From the cell containing the given text, extract its center point as (X, Y) coordinate. 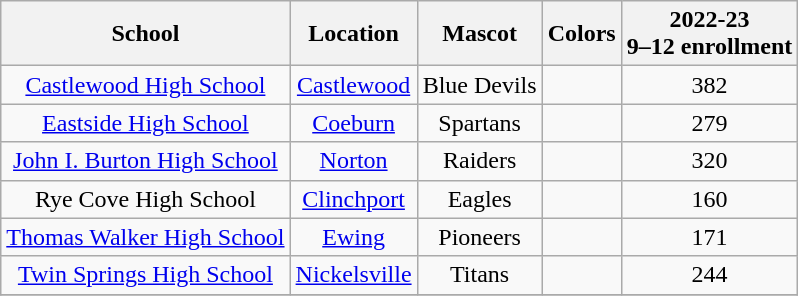
Norton (354, 161)
Blue Devils (480, 85)
Nickelsville (354, 275)
Titans (480, 275)
Location (354, 34)
171 (710, 237)
Castlewood High School (146, 85)
Castlewood (354, 85)
Mascot (480, 34)
Twin Springs High School (146, 275)
Colors (582, 34)
Raiders (480, 161)
School (146, 34)
160 (710, 199)
244 (710, 275)
Ewing (354, 237)
Eagles (480, 199)
Thomas Walker High School (146, 237)
Clinchport (354, 199)
382 (710, 85)
320 (710, 161)
Rye Cove High School (146, 199)
279 (710, 123)
2022-239–12 enrollment (710, 34)
Spartans (480, 123)
Eastside High School (146, 123)
Coeburn (354, 123)
John I. Burton High School (146, 161)
Pioneers (480, 237)
